Identify which cell holds the provided text, then report its [X, Y] central coordinate. 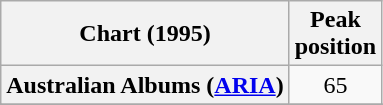
Australian Albums (ARIA) [145, 85]
Peakposition [335, 34]
Chart (1995) [145, 34]
65 [335, 85]
